Extract the (x, y) coordinate from the center of the cell holding the provided text.  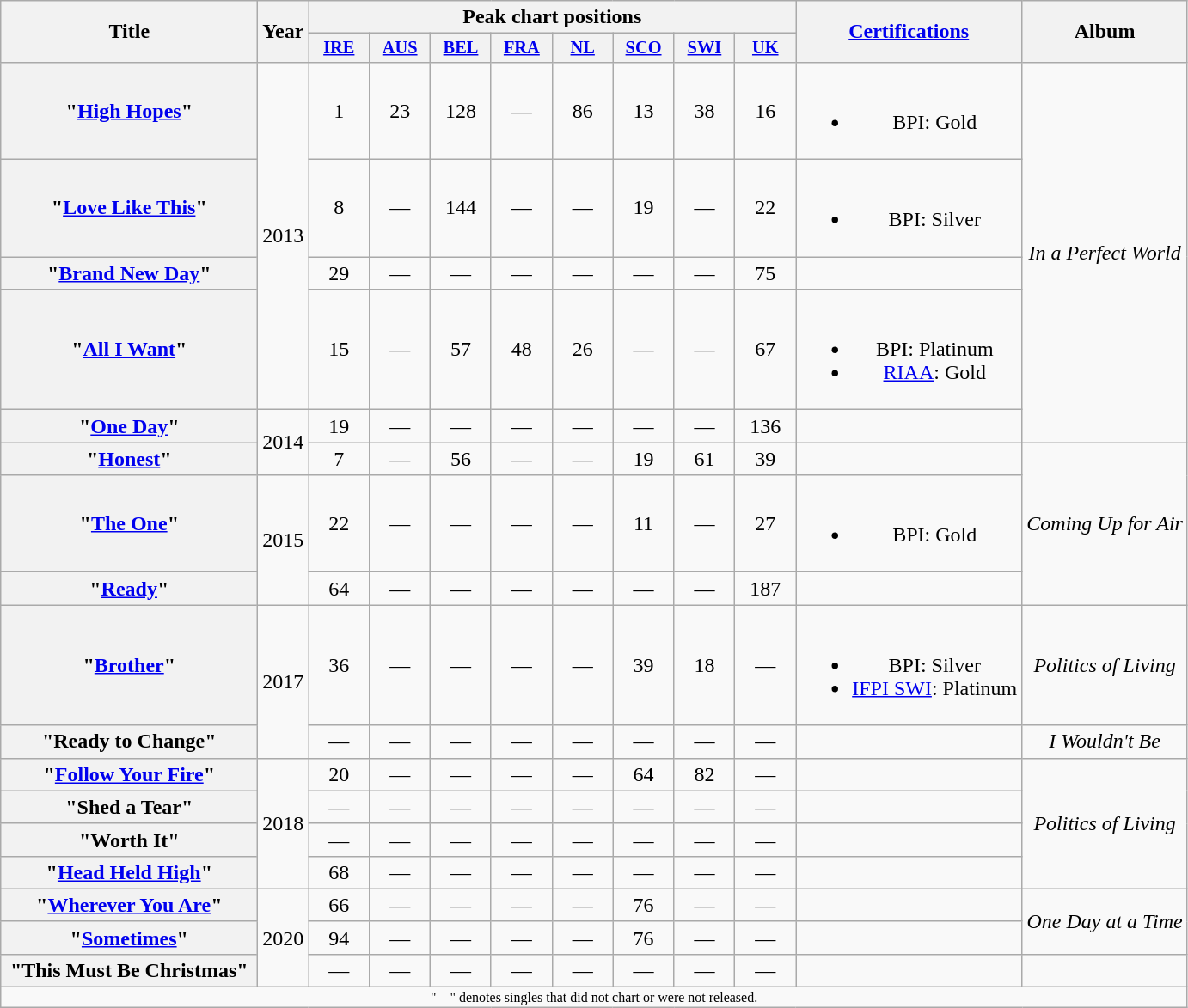
68 (339, 872)
AUS (401, 48)
187 (765, 589)
"—" denotes singles that did not chart or were not released. (595, 998)
"Ready" (129, 589)
56 (461, 459)
27 (765, 524)
1 (339, 110)
SWI (705, 48)
128 (461, 110)
66 (339, 905)
"Shed a Tear" (129, 807)
UK (765, 48)
FRA (521, 48)
2017 (284, 681)
61 (705, 459)
18 (705, 665)
13 (643, 110)
Coming Up for Air (1105, 524)
136 (765, 426)
26 (583, 350)
"One Day" (129, 426)
SCO (643, 48)
"Wherever You Are" (129, 905)
144 (461, 208)
BPI: Silver (909, 208)
82 (705, 774)
"Honest" (129, 459)
BEL (461, 48)
Album (1105, 32)
57 (461, 350)
In a Perfect World (1105, 252)
2018 (284, 823)
IRE (339, 48)
One Day at a Time (1105, 921)
2015 (284, 540)
"Follow Your Fire" (129, 774)
75 (765, 273)
"Sometimes" (129, 938)
"Head Held High" (129, 872)
20 (339, 774)
7 (339, 459)
"Brother" (129, 665)
36 (339, 665)
I Wouldn't Be (1105, 742)
Title (129, 32)
NL (583, 48)
BPI: PlatinumRIAA: Gold (909, 350)
15 (339, 350)
29 (339, 273)
Peak chart positions (552, 17)
"Ready to Change" (129, 742)
Year (284, 32)
11 (643, 524)
"The One" (129, 524)
"This Must Be Christmas" (129, 970)
"Love Like This" (129, 208)
2020 (284, 938)
38 (705, 110)
16 (765, 110)
94 (339, 938)
"High Hopes" (129, 110)
BPI: SilverIFPI SWI: Platinum (909, 665)
2014 (284, 443)
"All I Want" (129, 350)
2013 (284, 235)
48 (521, 350)
67 (765, 350)
"Worth It" (129, 840)
23 (401, 110)
86 (583, 110)
"Brand New Day" (129, 273)
Certifications (909, 32)
8 (339, 208)
